Return (X, Y) of the center of cell containing provided text 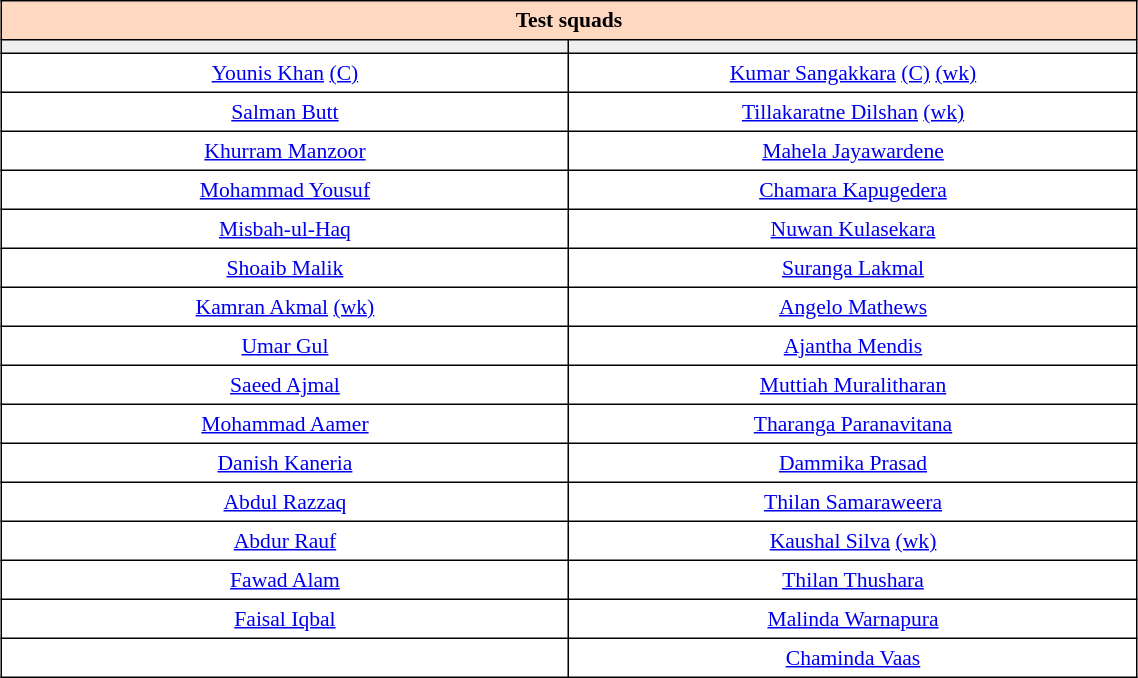
Danish Kaneria (285, 462)
Shoaib Malik (285, 268)
Mahela Jayawardene (853, 150)
Dammika Prasad (853, 462)
Malinda Warnapura (853, 618)
Mohammad Aamer (285, 424)
Nuwan Kulasekara (853, 228)
Muttiah Muralitharan (853, 384)
Kamran Akmal (wk) (285, 306)
Tillakaratne Dilshan (wk) (853, 112)
Tharanga Paranavitana (853, 424)
Mohammad Yousuf (285, 190)
Younis Khan (C) (285, 72)
Ajantha Mendis (853, 346)
Kaushal Silva (wk) (853, 540)
Misbah-ul-Haq (285, 228)
Chaminda Vaas (853, 658)
Salman Butt (285, 112)
Kumar Sangakkara (C) (wk) (853, 72)
Test squads (569, 20)
Fawad Alam (285, 580)
Chamara Kapugedera (853, 190)
Angelo Mathews (853, 306)
Suranga Lakmal (853, 268)
Faisal Iqbal (285, 618)
Khurram Manzoor (285, 150)
Abdul Razzaq (285, 502)
Thilan Samaraweera (853, 502)
Umar Gul (285, 346)
Saeed Ajmal (285, 384)
Abdur Rauf (285, 540)
Thilan Thushara (853, 580)
